For the text-containing cell, return its midpoint in [X, Y] coordinate format. 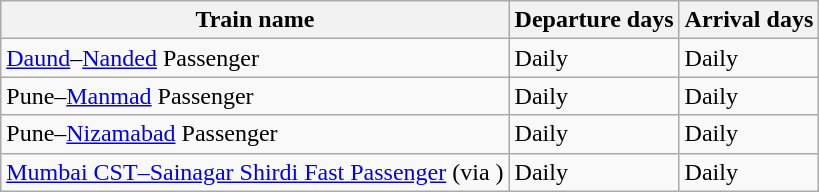
Departure days [594, 20]
Daund–Nanded Passenger [255, 58]
Mumbai CST–Sainagar Shirdi Fast Passenger (via ) [255, 172]
Arrival days [749, 20]
Pune–Manmad Passenger [255, 96]
Pune–Nizamabad Passenger [255, 134]
Train name [255, 20]
